For the text-containing cell, return its midpoint in (X, Y) coordinate format. 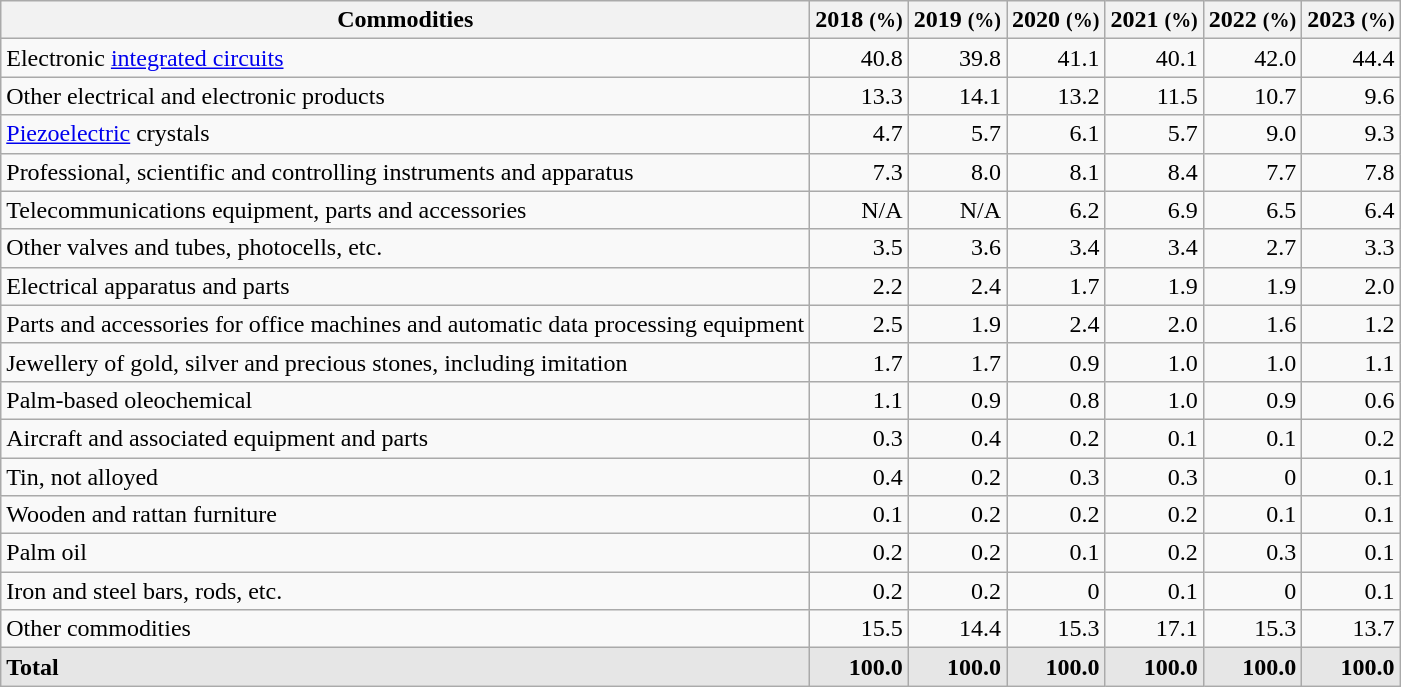
Tin, not alloyed (406, 477)
13.2 (1056, 96)
6.9 (1154, 210)
4.7 (859, 134)
3.3 (1351, 248)
39.8 (957, 58)
42.0 (1252, 58)
2020 (%) (1056, 20)
8.0 (957, 172)
Aircraft and associated equipment and parts (406, 438)
Iron and steel bars, rods, etc. (406, 591)
Palm oil (406, 553)
1.2 (1351, 324)
13.7 (1351, 629)
Other commodities (406, 629)
14.1 (957, 96)
2.7 (1252, 248)
6.2 (1056, 210)
8.4 (1154, 172)
Parts and accessories for office machines and automatic data processing equipment (406, 324)
Other valves and tubes, photocells, etc. (406, 248)
2021 (%) (1154, 20)
0.6 (1351, 400)
6.4 (1351, 210)
2.2 (859, 286)
2018 (%) (859, 20)
6.1 (1056, 134)
7.8 (1351, 172)
2023 (%) (1351, 20)
6.5 (1252, 210)
Other electrical and electronic products (406, 96)
40.8 (859, 58)
Commodities (406, 20)
8.1 (1056, 172)
Wooden and rattan furniture (406, 515)
Total (406, 667)
15.5 (859, 629)
13.3 (859, 96)
2022 (%) (1252, 20)
11.5 (1154, 96)
3.6 (957, 248)
17.1 (1154, 629)
Electrical apparatus and parts (406, 286)
Professional, scientific and controlling instruments and apparatus (406, 172)
41.1 (1056, 58)
14.4 (957, 629)
7.7 (1252, 172)
7.3 (859, 172)
Telecommunications equipment, parts and accessories (406, 210)
3.5 (859, 248)
1.6 (1252, 324)
Palm-based oleochemical (406, 400)
9.3 (1351, 134)
10.7 (1252, 96)
9.6 (1351, 96)
44.4 (1351, 58)
0.8 (1056, 400)
2019 (%) (957, 20)
Piezoelectric crystals (406, 134)
9.0 (1252, 134)
Electronic integrated circuits (406, 58)
2.5 (859, 324)
40.1 (1154, 58)
Jewellery of gold, silver and precious stones, including imitation (406, 362)
